Capture the cell that displays the provided text and extract its [X, Y] central coordinate. 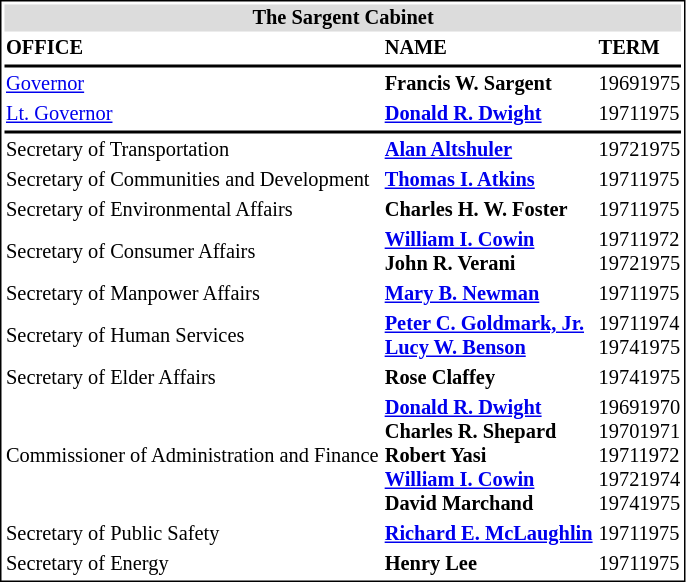
Secretary of Environmental Affairs [192, 210]
Secretary of Public Safety [192, 534]
Henry Lee [488, 564]
1971197219721975 [640, 252]
Commissioner of Administration and Finance [192, 456]
Secretary of Energy [192, 564]
Secretary of Communities and Development [192, 180]
TERM [640, 48]
Secretary of Manpower Affairs [192, 294]
The Sargent Cabinet [342, 18]
NAME [488, 48]
Alan Altshuler [488, 150]
OFFICE [192, 48]
Secretary of Elder Affairs [192, 378]
19721975 [640, 150]
Secretary of Transportation [192, 150]
William I. CowinJohn R. Verani [488, 252]
Lt. Governor [192, 114]
Governor [192, 84]
Donald R. DwightCharles R. ShepardRobert YasiWilliam I. CowinDavid Marchand [488, 456]
1969197019701971197119721972197419741975 [640, 456]
1971197419741975 [640, 336]
Charles H. W. Foster [488, 210]
Francis W. Sargent [488, 84]
Thomas I. Atkins [488, 180]
Rose Claffey [488, 378]
19691975 [640, 84]
Richard E. McLaughlin [488, 534]
Secretary of Consumer Affairs [192, 252]
19741975 [640, 378]
Donald R. Dwight [488, 114]
Peter C. Goldmark, Jr.Lucy W. Benson [488, 336]
Secretary of Human Services [192, 336]
Mary B. Newman [488, 294]
